Identify which cell holds the provided text, then report its [X, Y] central coordinate. 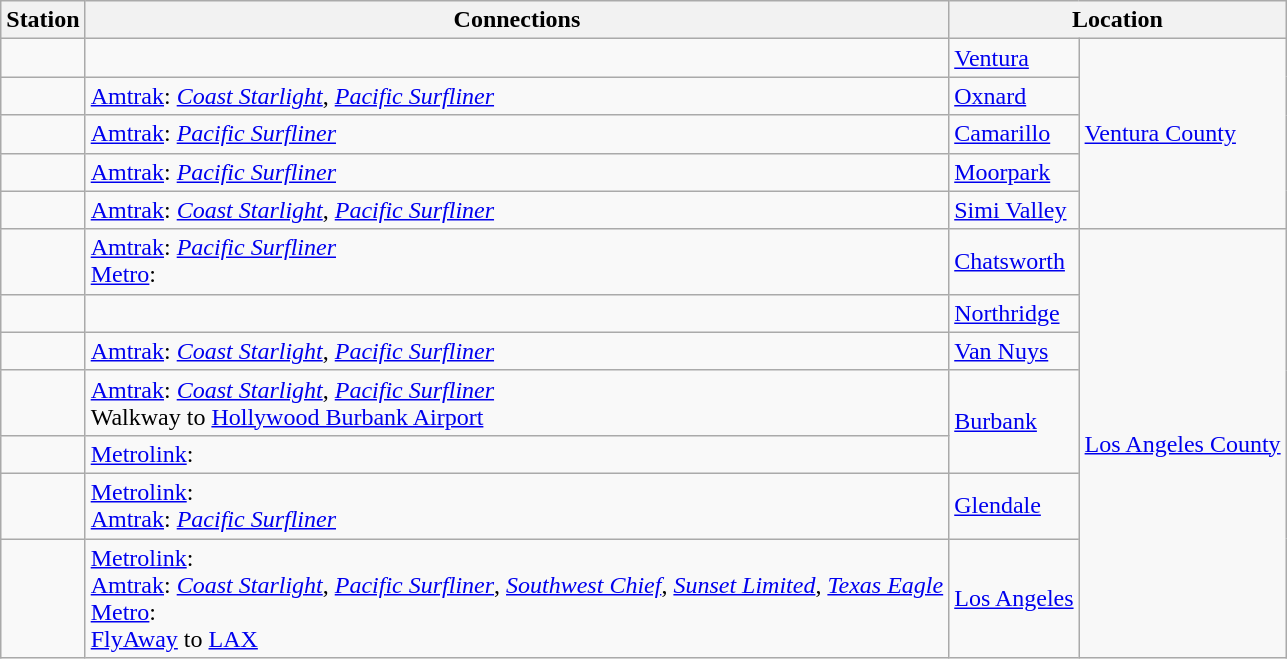
Metrolink: Amtrak: Coast Starlight, Pacific Surfliner, Southwest Chief, Sunset Limited, Texas Eagle Metro: FlyAway to LAX [517, 598]
Los Angeles County [1182, 443]
Amtrak: Pacific Surfliner Metro: [517, 262]
Burbank [1014, 422]
Station [43, 20]
Moorpark [1014, 172]
Chatsworth [1014, 262]
Camarillo [1014, 134]
Connections [517, 20]
Ventura [1014, 58]
Oxnard [1014, 96]
Location [1118, 20]
Metrolink: [517, 454]
Van Nuys [1014, 351]
Ventura County [1182, 134]
Simi Valley [1014, 210]
Metrolink: Amtrak: Pacific Surfliner [517, 506]
Glendale [1014, 506]
Amtrak: Coast Starlight, Pacific Surfliner Walkway to Hollywood Burbank Airport [517, 402]
Northridge [1014, 313]
Los Angeles [1014, 598]
